Output the [x, y] coordinate of the center of the cell containing the given text.  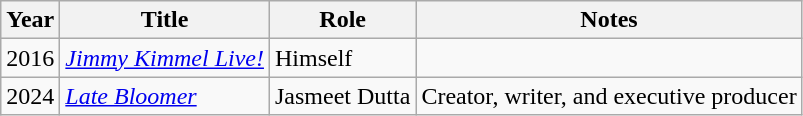
Jimmy Kimmel Live! [165, 58]
Late Bloomer [165, 96]
Year [30, 20]
Role [342, 20]
Himself [342, 58]
2016 [30, 58]
Title [165, 20]
Jasmeet Dutta [342, 96]
Notes [609, 20]
Creator, writer, and executive producer [609, 96]
2024 [30, 96]
